Identify which cell holds the provided text, then report its [X, Y] central coordinate. 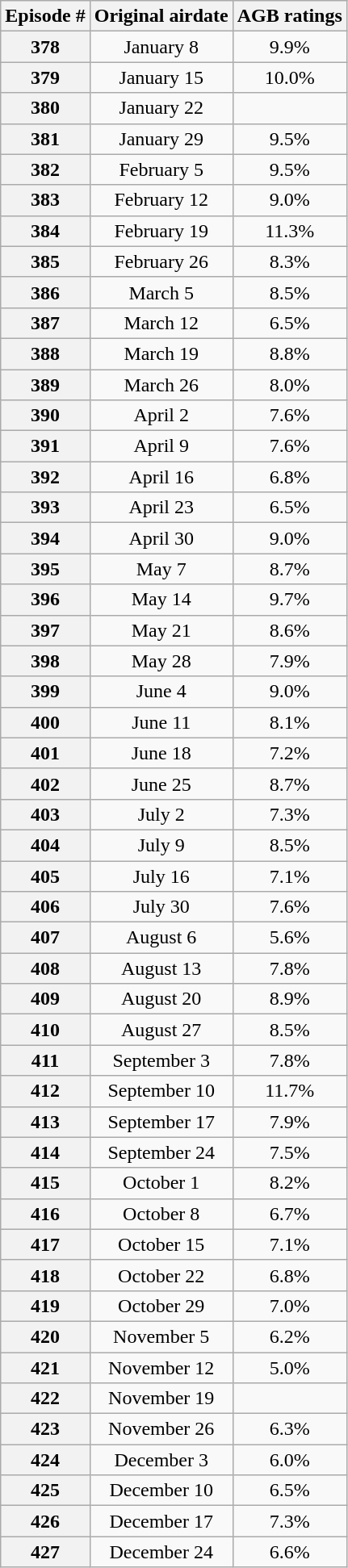
March 26 [161, 385]
427 [45, 1552]
405 [45, 876]
384 [45, 231]
September 10 [161, 1091]
392 [45, 477]
414 [45, 1152]
October 15 [161, 1244]
August 20 [161, 999]
July 16 [161, 876]
378 [45, 47]
6.3% [289, 1429]
390 [45, 416]
July 9 [161, 845]
January 8 [161, 47]
Original airdate [161, 16]
February 12 [161, 200]
December 10 [161, 1491]
402 [45, 784]
9.7% [289, 600]
January 22 [161, 108]
391 [45, 446]
October 22 [161, 1275]
March 12 [161, 323]
April 23 [161, 508]
8.0% [289, 385]
April 16 [161, 477]
7.2% [289, 753]
419 [45, 1306]
Episode # [45, 16]
396 [45, 600]
11.3% [289, 231]
420 [45, 1336]
382 [45, 169]
10.0% [289, 77]
386 [45, 292]
November 5 [161, 1336]
June 25 [161, 784]
394 [45, 538]
8.3% [289, 261]
417 [45, 1244]
389 [45, 385]
411 [45, 1060]
February 19 [161, 231]
September 17 [161, 1122]
October 29 [161, 1306]
April 9 [161, 446]
8.2% [289, 1183]
December 17 [161, 1521]
January 15 [161, 77]
385 [45, 261]
398 [45, 661]
July 30 [161, 907]
9.9% [289, 47]
April 2 [161, 416]
May 7 [161, 569]
December 3 [161, 1460]
425 [45, 1491]
November 26 [161, 1429]
380 [45, 108]
6.7% [289, 1214]
6.2% [289, 1336]
395 [45, 569]
400 [45, 722]
381 [45, 139]
June 4 [161, 692]
418 [45, 1275]
399 [45, 692]
422 [45, 1399]
September 24 [161, 1152]
423 [45, 1429]
March 19 [161, 353]
383 [45, 200]
407 [45, 938]
8.8% [289, 353]
397 [45, 630]
May 14 [161, 600]
8.6% [289, 630]
421 [45, 1368]
August 27 [161, 1030]
May 21 [161, 630]
416 [45, 1214]
November 12 [161, 1368]
387 [45, 323]
January 29 [161, 139]
6.0% [289, 1460]
426 [45, 1521]
April 30 [161, 538]
404 [45, 845]
AGB ratings [289, 16]
7.5% [289, 1152]
8.1% [289, 722]
February 5 [161, 169]
401 [45, 753]
June 18 [161, 753]
410 [45, 1030]
409 [45, 999]
August 13 [161, 968]
388 [45, 353]
424 [45, 1460]
February 26 [161, 261]
December 24 [161, 1552]
8.9% [289, 999]
403 [45, 814]
5.0% [289, 1368]
October 8 [161, 1214]
7.0% [289, 1306]
5.6% [289, 938]
August 6 [161, 938]
11.7% [289, 1091]
June 11 [161, 722]
412 [45, 1091]
413 [45, 1122]
415 [45, 1183]
October 1 [161, 1183]
November 19 [161, 1399]
408 [45, 968]
July 2 [161, 814]
6.6% [289, 1552]
March 5 [161, 292]
September 3 [161, 1060]
May 28 [161, 661]
379 [45, 77]
393 [45, 508]
406 [45, 907]
